Detect which cell encompasses the target text, then output its [X, Y] center coordinate. 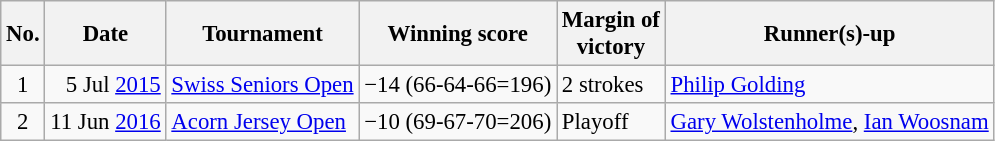
5 Jul 2015 [106, 85]
Playoff [612, 122]
Date [106, 34]
Philip Golding [830, 85]
−14 (66-64-66=196) [458, 85]
2 strokes [612, 85]
1 [23, 85]
−10 (69-67-70=206) [458, 122]
Acorn Jersey Open [262, 122]
No. [23, 34]
Margin ofvictory [612, 34]
2 [23, 122]
Swiss Seniors Open [262, 85]
Tournament [262, 34]
11 Jun 2016 [106, 122]
Runner(s)-up [830, 34]
Winning score [458, 34]
Gary Wolstenholme, Ian Woosnam [830, 122]
